From the cell containing the given text, extract its center point as [x, y] coordinate. 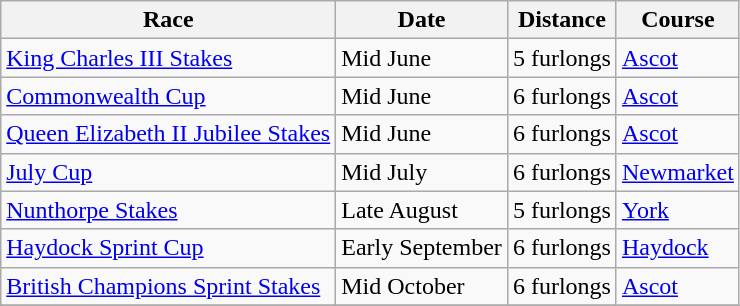
Race [168, 20]
King Charles III Stakes [168, 58]
Mid July [422, 172]
July Cup [168, 172]
Distance [562, 20]
Queen Elizabeth II Jubilee Stakes [168, 134]
Nunthorpe Stakes [168, 210]
British Champions Sprint Stakes [168, 286]
Mid October [422, 286]
Newmarket [678, 172]
Haydock Sprint Cup [168, 248]
Haydock [678, 248]
Date [422, 20]
Course [678, 20]
Commonwealth Cup [168, 96]
York [678, 210]
Early September [422, 248]
Late August [422, 210]
